Determine the (x, y) coordinate at the center of the cell enclosing the given text.  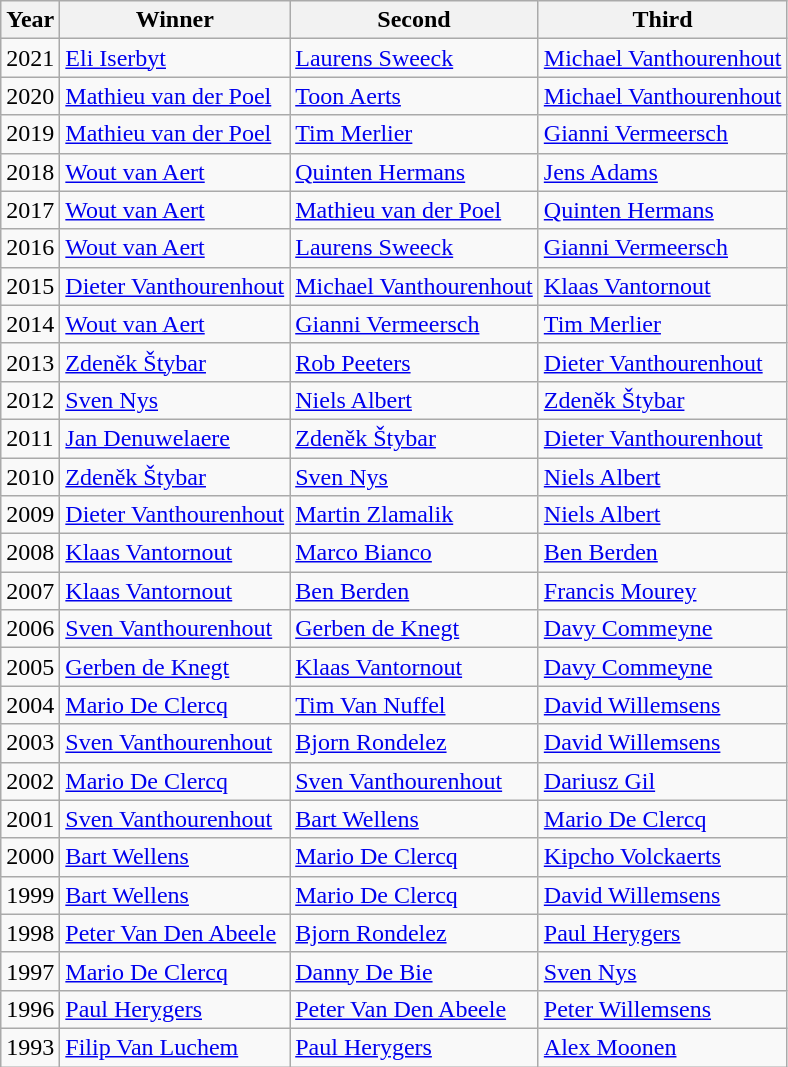
2020 (30, 96)
Dariusz Gil (662, 781)
2006 (30, 629)
2004 (30, 705)
Jan Denuwelaere (175, 438)
2013 (30, 362)
2018 (30, 172)
1998 (30, 933)
2005 (30, 667)
2009 (30, 515)
2012 (30, 400)
Alex Moonen (662, 1047)
2007 (30, 591)
2000 (30, 857)
2016 (30, 248)
2015 (30, 286)
Winner (175, 20)
2014 (30, 324)
2008 (30, 553)
Toon Aerts (414, 96)
2001 (30, 819)
2011 (30, 438)
Tim Van Nuffel (414, 705)
Martin Zlamalik (414, 515)
Third (662, 20)
2019 (30, 134)
Francis Mourey (662, 591)
2002 (30, 781)
Danny De Bie (414, 971)
Peter Willemsens (662, 1009)
Year (30, 20)
2021 (30, 58)
2010 (30, 477)
Marco Bianco (414, 553)
1997 (30, 971)
Kipcho Volckaerts (662, 857)
2003 (30, 743)
1999 (30, 895)
Eli Iserbyt (175, 58)
Rob Peeters (414, 362)
Second (414, 20)
2017 (30, 210)
1993 (30, 1047)
Filip Van Luchem (175, 1047)
1996 (30, 1009)
Jens Adams (662, 172)
